Output the [X, Y] coordinate of the center of the cell containing the given text.  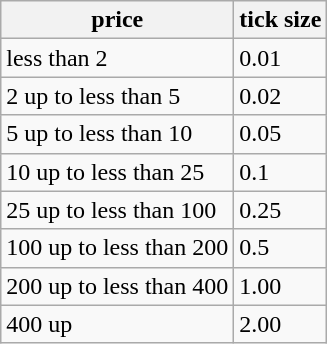
25 up to less than 100 [118, 210]
0.01 [280, 58]
0.5 [280, 248]
200 up to less than 400 [118, 286]
0.02 [280, 96]
price [118, 20]
tick size [280, 20]
10 up to less than 25 [118, 172]
0.25 [280, 210]
2.00 [280, 324]
100 up to less than 200 [118, 248]
0.1 [280, 172]
2 up to less than 5 [118, 96]
5 up to less than 10 [118, 134]
less than 2 [118, 58]
0.05 [280, 134]
1.00 [280, 286]
400 up [118, 324]
